Identify which cell holds the provided text, then report its [x, y] central coordinate. 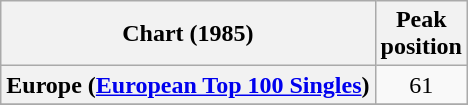
Europe (European Top 100 Singles) [188, 85]
Peakposition [421, 34]
Chart (1985) [188, 34]
61 [421, 85]
